Capture the cell that displays the provided text and extract its [X, Y] central coordinate. 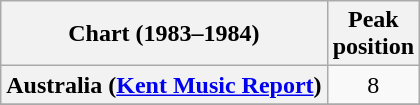
Chart (1983–1984) [164, 34]
8 [373, 85]
Australia (Kent Music Report) [164, 85]
Peakposition [373, 34]
